Capture the cell that displays the provided text and extract its [X, Y] central coordinate. 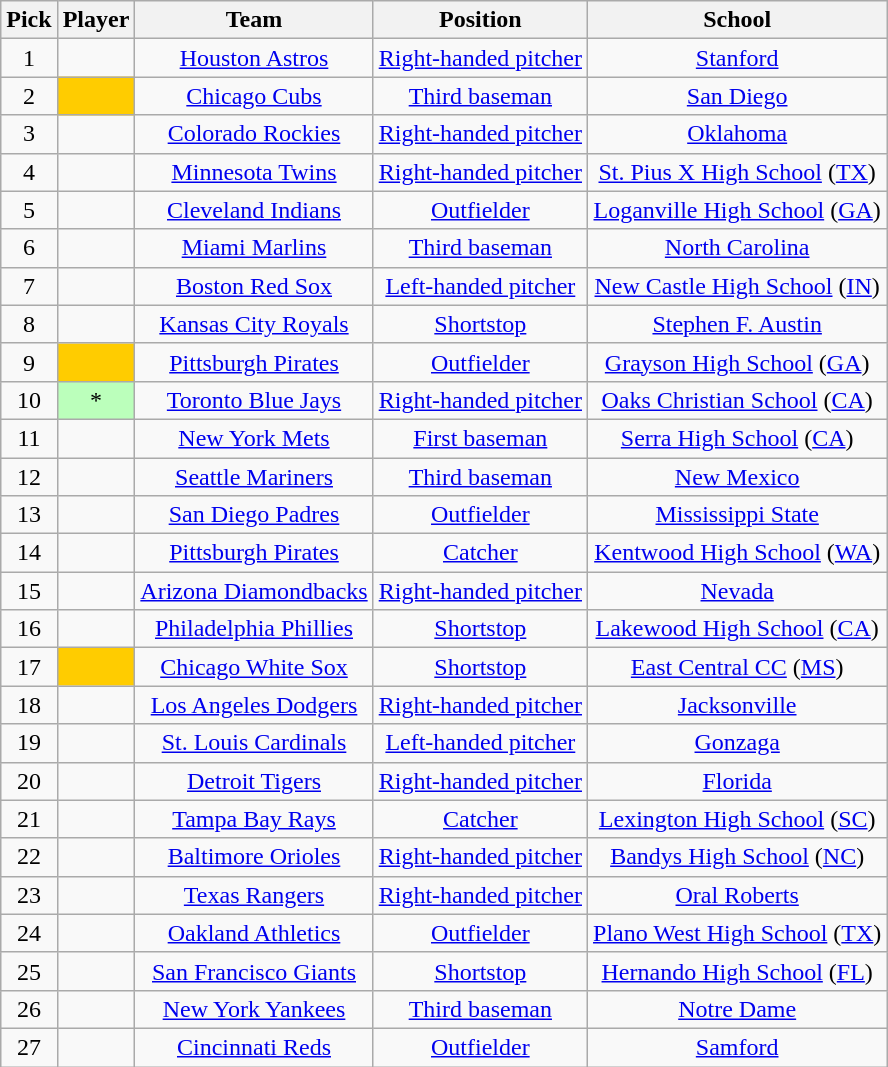
7 [29, 286]
Houston Astros [254, 58]
East Central CC (MS) [738, 667]
18 [29, 705]
Lakewood High School (CA) [738, 629]
Colorado Rockies [254, 134]
Florida [738, 781]
* [96, 400]
Oklahoma [738, 134]
New York Yankees [254, 1009]
School [738, 20]
Cincinnati Reds [254, 1047]
Hernando High School (FL) [738, 971]
St. Pius X High School (TX) [738, 172]
North Carolina [738, 248]
27 [29, 1047]
St. Louis Cardinals [254, 743]
22 [29, 857]
Tampa Bay Rays [254, 819]
Los Angeles Dodgers [254, 705]
Gonzaga [738, 743]
Loganville High School (GA) [738, 210]
20 [29, 781]
Boston Red Sox [254, 286]
8 [29, 324]
Samford [738, 1047]
New Mexico [738, 477]
21 [29, 819]
4 [29, 172]
Toronto Blue Jays [254, 400]
5 [29, 210]
11 [29, 438]
1 [29, 58]
Baltimore Orioles [254, 857]
Stanford [738, 58]
Team [254, 20]
Arizona Diamondbacks [254, 591]
10 [29, 400]
Serra High School (CA) [738, 438]
Player [96, 20]
6 [29, 248]
New York Mets [254, 438]
Oakland Athletics [254, 933]
First baseman [480, 438]
23 [29, 895]
9 [29, 362]
Philadelphia Phillies [254, 629]
Nevada [738, 591]
Stephen F. Austin [738, 324]
Minnesota Twins [254, 172]
Position [480, 20]
Lexington High School (SC) [738, 819]
Oaks Christian School (CA) [738, 400]
2 [29, 96]
Texas Rangers [254, 895]
25 [29, 971]
Chicago White Sox [254, 667]
Notre Dame [738, 1009]
Plano West High School (TX) [738, 933]
San Diego [738, 96]
3 [29, 134]
Kansas City Royals [254, 324]
Grayson High School (GA) [738, 362]
Kentwood High School (WA) [738, 553]
San Diego Padres [254, 515]
17 [29, 667]
13 [29, 515]
16 [29, 629]
Detroit Tigers [254, 781]
Bandys High School (NC) [738, 857]
Seattle Mariners [254, 477]
Oral Roberts [738, 895]
New Castle High School (IN) [738, 286]
Chicago Cubs [254, 96]
19 [29, 743]
Pick [29, 20]
Miami Marlins [254, 248]
15 [29, 591]
Mississippi State [738, 515]
12 [29, 477]
14 [29, 553]
24 [29, 933]
San Francisco Giants [254, 971]
Jacksonville [738, 705]
26 [29, 1009]
Cleveland Indians [254, 210]
